Pinpoint the cell where the given text exists, returning its [x, y] midpoint coordinate. 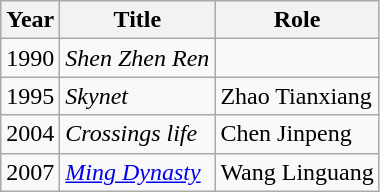
2007 [30, 172]
2004 [30, 134]
Wang Linguang [297, 172]
Role [297, 20]
1995 [30, 96]
Ming Dynasty [138, 172]
Shen Zhen Ren [138, 58]
Crossings life [138, 134]
Skynet [138, 96]
Year [30, 20]
1990 [30, 58]
Chen Jinpeng [297, 134]
Zhao Tianxiang [297, 96]
Title [138, 20]
